Extract the [x, y] coordinate from the center of the cell holding the provided text.  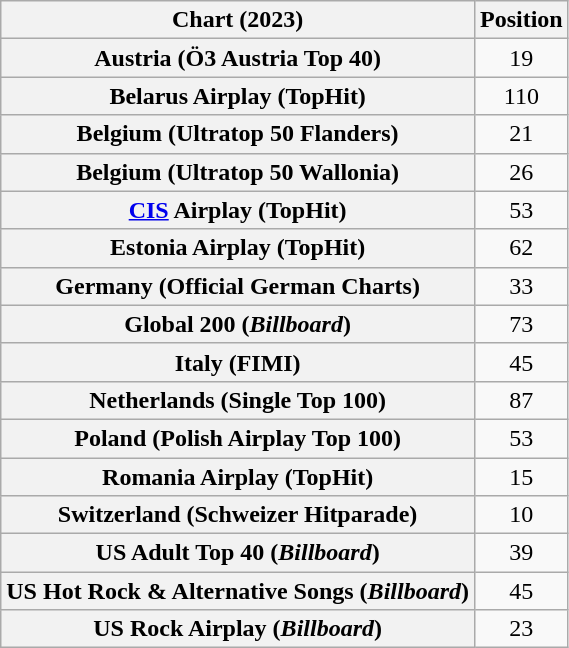
Germany (Official German Charts) [238, 286]
10 [521, 515]
Global 200 (Billboard) [238, 324]
33 [521, 286]
US Adult Top 40 (Billboard) [238, 553]
Belarus Airplay (TopHit) [238, 96]
US Rock Airplay (Billboard) [238, 629]
21 [521, 134]
Estonia Airplay (TopHit) [238, 248]
39 [521, 553]
US Hot Rock & Alternative Songs (Billboard) [238, 591]
Switzerland (Schweizer Hitparade) [238, 515]
15 [521, 477]
Chart (2023) [238, 20]
Italy (FIMI) [238, 362]
87 [521, 400]
Position [521, 20]
CIS Airplay (TopHit) [238, 210]
Netherlands (Single Top 100) [238, 400]
19 [521, 58]
Austria (Ö3 Austria Top 40) [238, 58]
73 [521, 324]
23 [521, 629]
Belgium (Ultratop 50 Flanders) [238, 134]
62 [521, 248]
110 [521, 96]
Belgium (Ultratop 50 Wallonia) [238, 172]
Poland (Polish Airplay Top 100) [238, 438]
26 [521, 172]
Romania Airplay (TopHit) [238, 477]
